Find where the given text appears and provide that cell's center as (x, y) coordinate. 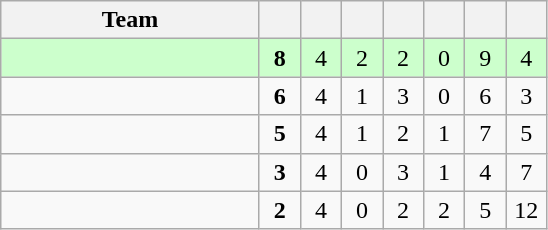
12 (526, 210)
Team (130, 20)
8 (280, 58)
9 (486, 58)
